Extract the [x, y] coordinate from the center of the cell holding the provided text.  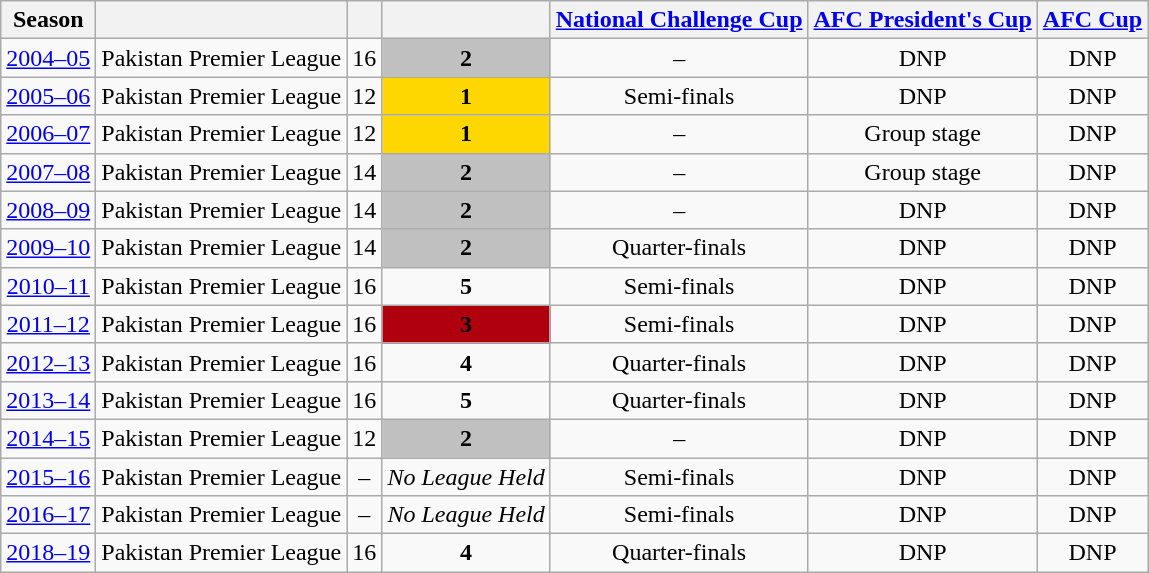
2007–08 [48, 172]
2015–16 [48, 477]
AFC Cup [1092, 20]
2009–10 [48, 248]
2013–14 [48, 400]
2011–12 [48, 324]
3 [466, 324]
2005–06 [48, 96]
2016–17 [48, 515]
AFC President's Cup [922, 20]
National Challenge Cup [679, 20]
2014–15 [48, 438]
Season [48, 20]
2006–07 [48, 134]
2004–05 [48, 58]
2018–19 [48, 553]
2008–09 [48, 210]
2010–11 [48, 286]
2012–13 [48, 362]
